Identify which cell holds the provided text, then report its [X, Y] central coordinate. 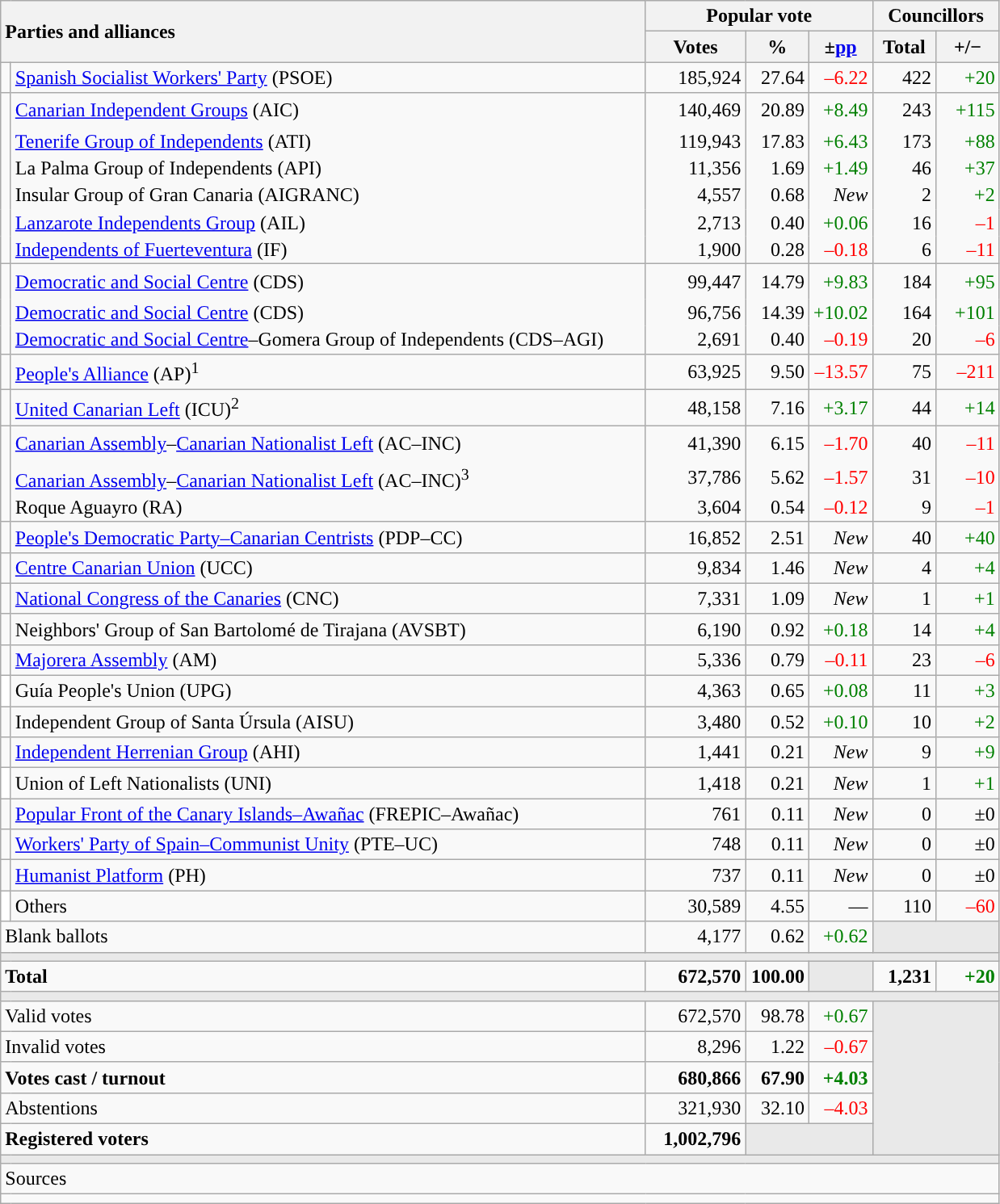
Valid votes [323, 1016]
Councillors [935, 16]
Canarian Assembly–Canarian Nationalist Left (AC–INC) [328, 443]
+/− [968, 47]
110 [905, 906]
+95 [968, 281]
Insular Group of Gran Canaria (AIGRANC) [328, 195]
Independent Herrenian Group (AHI) [328, 753]
+4.03 [840, 1077]
–10 [968, 477]
100.00 [777, 976]
+14 [968, 409]
4 [905, 568]
67.90 [777, 1077]
9,834 [695, 568]
Votes cast / turnout [323, 1077]
48,158 [695, 409]
+0.06 [840, 223]
98.78 [777, 1016]
0.54 [777, 508]
0.28 [777, 250]
30,589 [695, 906]
–1.57 [840, 477]
0.68 [777, 195]
321,930 [695, 1109]
+115 [968, 110]
27.64 [777, 78]
32.10 [777, 1109]
5.62 [777, 477]
184 [905, 281]
Others [328, 906]
10 [905, 722]
1,900 [695, 250]
Popular vote [759, 16]
20 [905, 340]
% [777, 47]
+9 [968, 753]
Majorera Assembly (AM) [328, 661]
3,604 [695, 508]
63,925 [695, 371]
1,441 [695, 753]
1,002,796 [695, 1139]
75 [905, 371]
6.15 [777, 443]
748 [695, 845]
— [840, 906]
+37 [968, 169]
14 [905, 629]
0.79 [777, 661]
Popular Front of the Canary Islands–Awañac (FREPIC–Awañac) [328, 814]
–211 [968, 371]
1,418 [695, 783]
–0.67 [840, 1047]
Tenerife Group of Independents (ATI) [328, 141]
4.55 [777, 906]
–4.03 [840, 1109]
31 [905, 477]
+9.83 [840, 281]
16 [905, 223]
2 [905, 195]
+0.10 [840, 722]
–0.19 [840, 340]
14.39 [777, 313]
99,447 [695, 281]
41,390 [695, 443]
119,943 [695, 141]
422 [905, 78]
–13.57 [840, 371]
1.22 [777, 1047]
46 [905, 169]
Humanist Platform (PH) [328, 875]
243 [905, 110]
1,231 [905, 976]
–1.70 [840, 443]
+0.67 [840, 1016]
+3 [968, 691]
9.50 [777, 371]
Abstentions [323, 1109]
Spanish Socialist Workers' Party (PSOE) [328, 78]
3,480 [695, 722]
Neighbors' Group of San Bartolomé de Tirajana (AVSBT) [328, 629]
–6.22 [840, 78]
7,331 [695, 598]
5,336 [695, 661]
7.16 [777, 409]
8,296 [695, 1047]
Lanzarote Independents Group (AIL) [328, 223]
16,852 [695, 537]
1.46 [777, 568]
Independent Group of Santa Úrsula (AISU) [328, 722]
6 [905, 250]
0.52 [777, 722]
Independents of Fuerteventura (IF) [328, 250]
+8.49 [840, 110]
±pp [840, 47]
2,691 [695, 340]
People's Alliance (AP)1 [328, 371]
14.79 [777, 281]
Centre Canarian Union (UCC) [328, 568]
4,363 [695, 691]
–60 [968, 906]
–0.12 [840, 508]
Invalid votes [323, 1047]
Blank ballots [323, 937]
+1.49 [840, 169]
Sources [500, 1179]
+101 [968, 313]
Democratic and Social Centre–Gomera Group of Independents (CDS–AGI) [328, 340]
96,756 [695, 313]
Registered voters [323, 1139]
11,356 [695, 169]
0.65 [777, 691]
2,713 [695, 223]
National Congress of the Canaries (CNC) [328, 598]
Roque Aguayro (RA) [328, 508]
+0.08 [840, 691]
44 [905, 409]
La Palma Group of Independents (API) [328, 169]
+0.18 [840, 629]
37,786 [695, 477]
+6.43 [840, 141]
164 [905, 313]
4,557 [695, 195]
173 [905, 141]
+88 [968, 141]
+10.02 [840, 313]
23 [905, 661]
Guía People's Union (UPG) [328, 691]
Votes [695, 47]
United Canarian Left (ICU)2 [328, 409]
737 [695, 875]
185,924 [695, 78]
+40 [968, 537]
Workers' Party of Spain–Communist Unity (PTE–UC) [328, 845]
20.89 [777, 110]
1.09 [777, 598]
–0.18 [840, 250]
140,469 [695, 110]
4,177 [695, 937]
6,190 [695, 629]
11 [905, 691]
People's Democratic Party–Canarian Centrists (PDP–CC) [328, 537]
Canarian Independent Groups (AIC) [328, 110]
1.69 [777, 169]
17.83 [777, 141]
–0.11 [840, 661]
+3.17 [840, 409]
0.62 [777, 937]
Canarian Assembly–Canarian Nationalist Left (AC–INC)3 [328, 477]
Parties and alliances [323, 31]
2.51 [777, 537]
+0.62 [840, 937]
761 [695, 814]
0.92 [777, 629]
Union of Left Nationalists (UNI) [328, 783]
680,866 [695, 1077]
